Provide the [X, Y] coordinate of the cell's center where the given text is located.  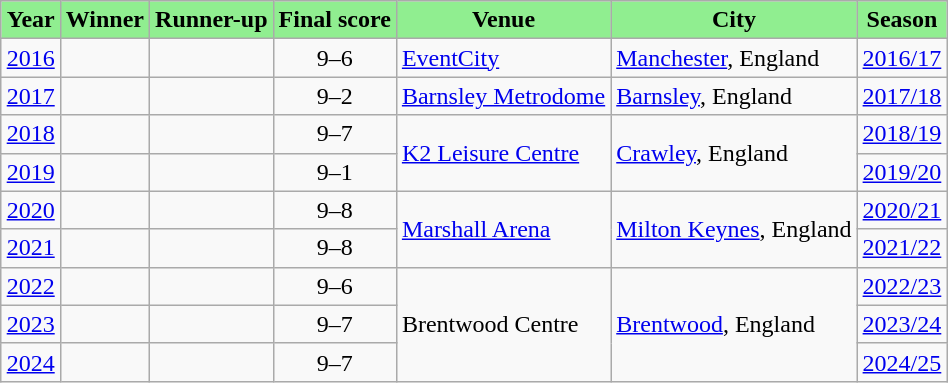
Year [30, 20]
2023 [30, 324]
2017 [30, 96]
Barnsley, England [734, 96]
2022 [30, 286]
9–2 [334, 96]
2016 [30, 58]
2023/24 [902, 324]
2020/21 [902, 210]
K2 Leisure Centre [503, 153]
2020 [30, 210]
2021 [30, 248]
Venue [503, 20]
Barnsley Metrodome [503, 96]
2019 [30, 172]
Milton Keynes, England [734, 229]
Manchester, England [734, 58]
2019/20 [902, 172]
Runner-up [212, 20]
EventCity [503, 58]
Marshall Arena [503, 229]
2017/18 [902, 96]
2024 [30, 362]
2022/23 [902, 286]
Crawley, England [734, 153]
Final score [334, 20]
Season [902, 20]
2021/22 [902, 248]
2018 [30, 134]
9–1 [334, 172]
2024/25 [902, 362]
Brentwood Centre [503, 324]
2016/17 [902, 58]
2018/19 [902, 134]
Winner [104, 20]
City [734, 20]
Brentwood, England [734, 324]
